Search for the cell housing the specified text and yield its [X, Y] center coordinate. 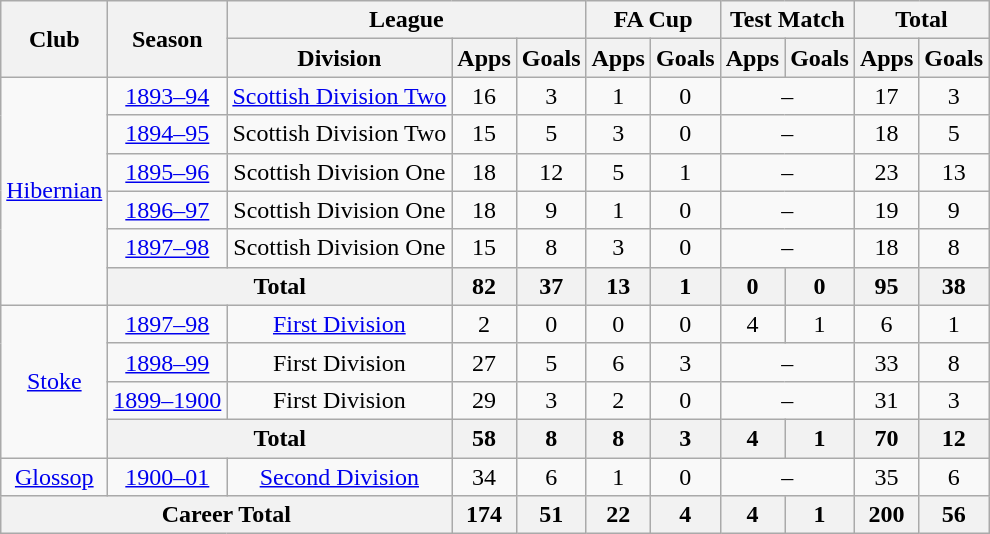
174 [484, 515]
Test Match [787, 20]
Division [340, 58]
56 [954, 515]
Season [168, 39]
1899–1900 [168, 400]
1900–01 [168, 477]
1898–99 [168, 362]
27 [484, 362]
Glossop [54, 477]
1893–94 [168, 96]
FA Cup [653, 20]
17 [886, 96]
Stoke [54, 381]
38 [954, 286]
Career Total [226, 515]
1895–96 [168, 172]
1894–95 [168, 134]
58 [484, 438]
Second Division [340, 477]
37 [551, 286]
34 [484, 477]
Hibernian [54, 191]
33 [886, 362]
82 [484, 286]
95 [886, 286]
29 [484, 400]
22 [618, 515]
70 [886, 438]
League [406, 20]
23 [886, 172]
51 [551, 515]
1896–97 [168, 210]
Club [54, 39]
16 [484, 96]
35 [886, 477]
19 [886, 210]
200 [886, 515]
31 [886, 400]
